Capture the cell that displays the provided text and extract its [X, Y] central coordinate. 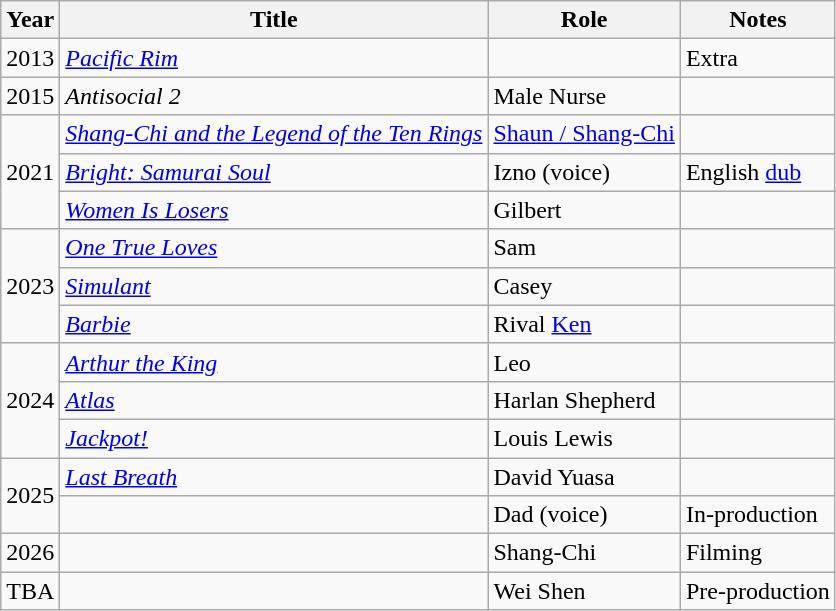
Extra [758, 58]
Shang-Chi [584, 553]
Male Nurse [584, 96]
Pre-production [758, 591]
2024 [30, 400]
2015 [30, 96]
Last Breath [274, 477]
Filming [758, 553]
Sam [584, 248]
In-production [758, 515]
Shang-Chi and the Legend of the Ten Rings [274, 134]
Rival Ken [584, 324]
Atlas [274, 400]
Casey [584, 286]
Women Is Losers [274, 210]
Louis Lewis [584, 438]
Notes [758, 20]
Leo [584, 362]
Simulant [274, 286]
Pacific Rim [274, 58]
Wei Shen [584, 591]
Barbie [274, 324]
2021 [30, 172]
Bright: Samurai Soul [274, 172]
2025 [30, 496]
David Yuasa [584, 477]
Role [584, 20]
Jackpot! [274, 438]
Year [30, 20]
Title [274, 20]
TBA [30, 591]
Antisocial 2 [274, 96]
Arthur the King [274, 362]
2026 [30, 553]
Gilbert [584, 210]
2023 [30, 286]
Shaun / Shang-Chi [584, 134]
2013 [30, 58]
One True Loves [274, 248]
English dub [758, 172]
Dad (voice) [584, 515]
Harlan Shepherd [584, 400]
Izno (voice) [584, 172]
